Scan for the cell matching the given text and deliver its (X, Y) coordinate at center. 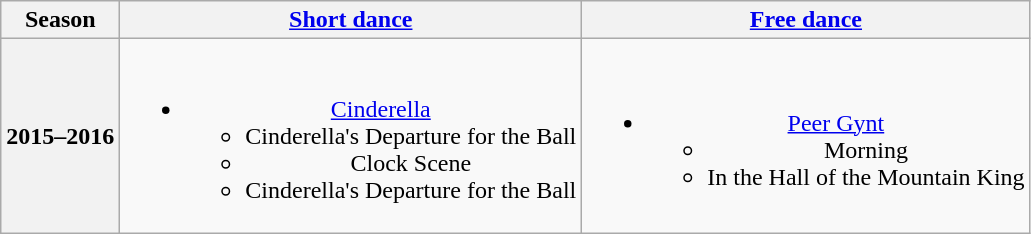
Free dance (806, 20)
Cinderella Cinderella's Departure for the Ball Clock Scene Cinderella's Departure for the Ball (351, 136)
2015–2016 (60, 136)
Short dance (351, 20)
Season (60, 20)
Peer Gynt MorningIn the Hall of the Mountain King (806, 136)
